For the text-containing cell, return its midpoint in [x, y] coordinate format. 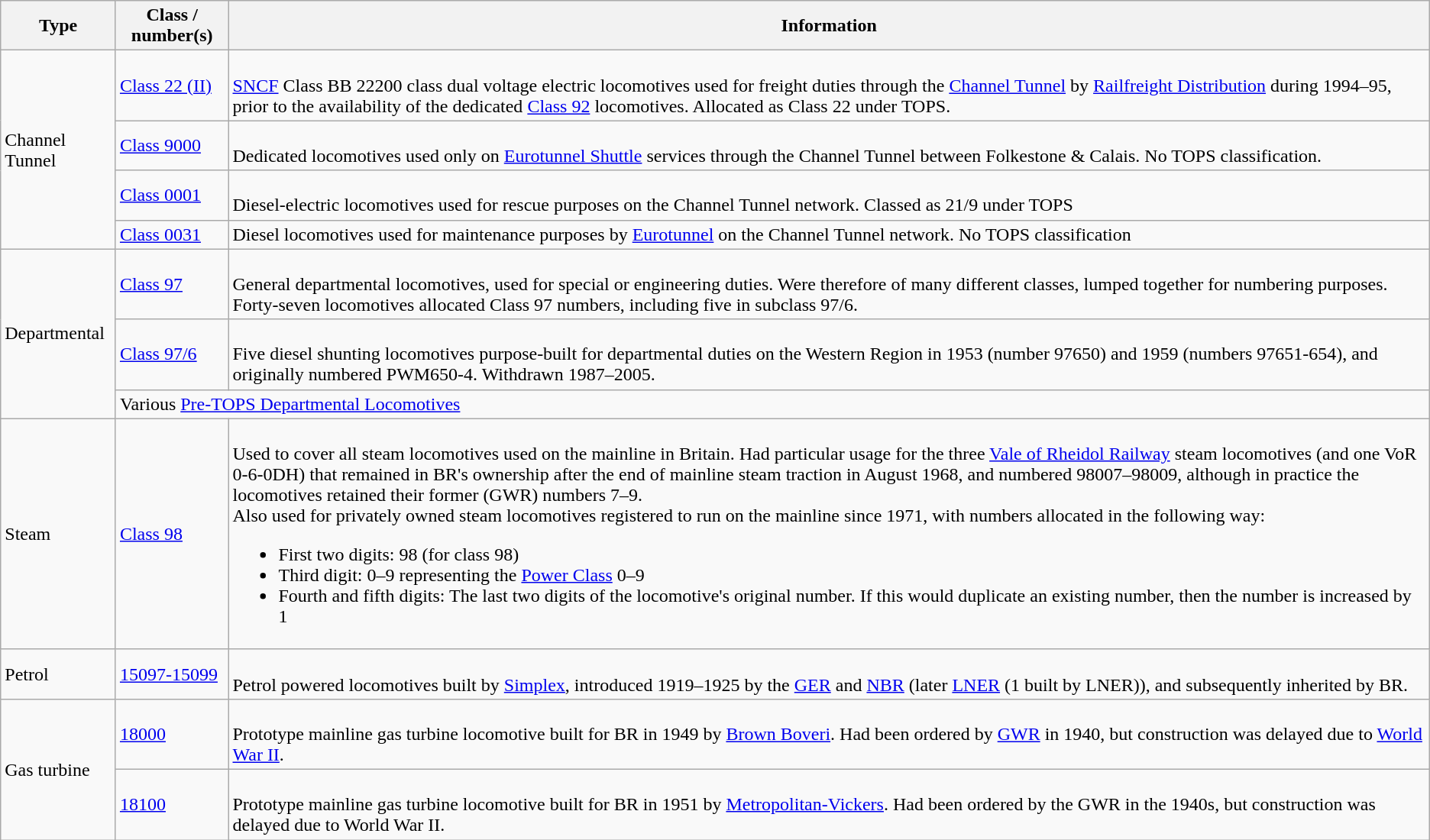
Steam [58, 534]
Channel Tunnel [58, 150]
Class 0001 [172, 195]
Class 97/6 [172, 354]
18100 [172, 804]
Various Pre-TOPS Departmental Locomotives [772, 404]
Gas turbine [58, 769]
18000 [172, 734]
Class / number(s) [172, 26]
Type [58, 26]
Petrol [58, 674]
15097-15099 [172, 674]
Diesel-electric locomotives used for rescue purposes on the Channel Tunnel network. Classed as 21/9 under TOPS [829, 195]
Diesel locomotives used for maintenance purposes by Eurotunnel on the Channel Tunnel network. No TOPS classification [829, 234]
Departmental [58, 334]
Information [829, 26]
Class 97 [172, 284]
Dedicated locomotives used only on Eurotunnel Shuttle services through the Channel Tunnel between Folkestone & Calais. No TOPS classification. [829, 145]
Class 9000 [172, 145]
Class 98 [172, 534]
Class 22 (II) [172, 86]
Class 0031 [172, 234]
